Return (x, y) of the center of cell containing provided text 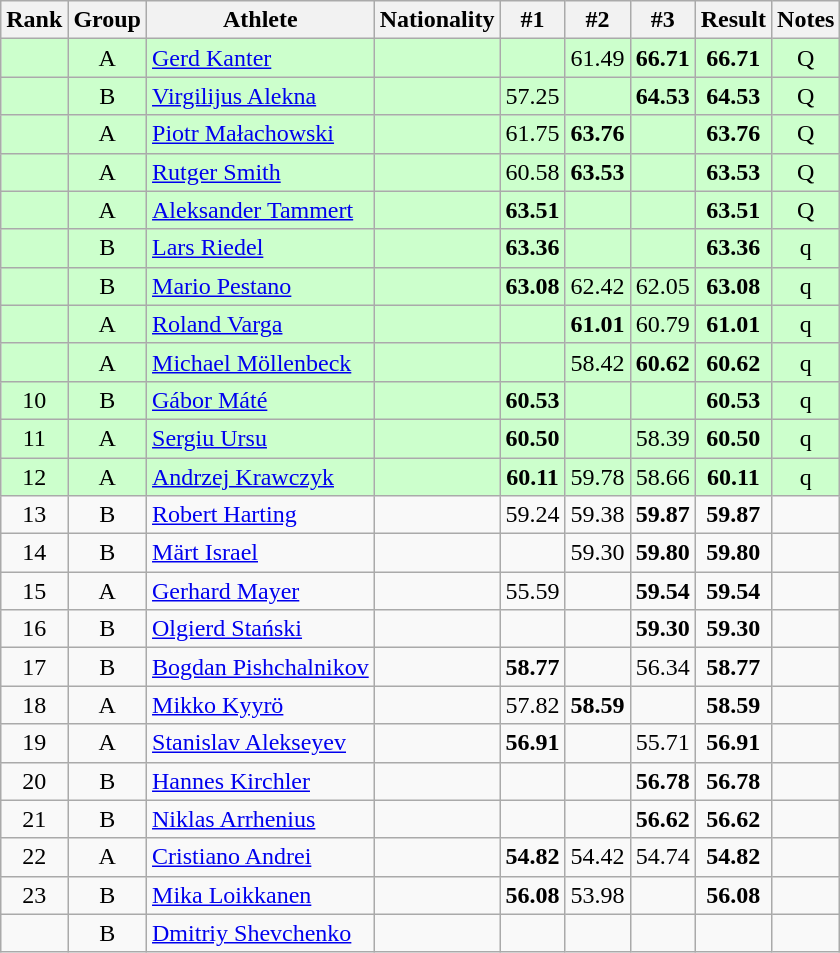
10 (34, 400)
Result (733, 20)
Group (108, 20)
Bogdan Pishchalnikov (261, 667)
Gerd Kanter (261, 58)
Märt Israel (261, 553)
Notes (806, 20)
18 (34, 705)
54.42 (598, 857)
14 (34, 553)
15 (34, 591)
#1 (532, 20)
59.78 (598, 477)
Michael Möllenbeck (261, 362)
19 (34, 743)
#3 (662, 20)
20 (34, 781)
55.59 (532, 591)
Dmitriy Shevchenko (261, 933)
57.82 (532, 705)
Sergiu Ursu (261, 438)
Gábor Máté (261, 400)
Niklas Arrhenius (261, 819)
12 (34, 477)
Mika Loikkanen (261, 895)
59.38 (598, 515)
Cristiano Andrei (261, 857)
54.74 (662, 857)
21 (34, 819)
Aleksander Tammert (261, 210)
60.79 (662, 324)
61.49 (598, 58)
58.42 (598, 362)
Rutger Smith (261, 172)
Athlete (261, 20)
61.75 (532, 134)
Lars Riedel (261, 248)
Gerhard Mayer (261, 591)
62.05 (662, 286)
Robert Harting (261, 515)
Stanislav Alekseyev (261, 743)
58.66 (662, 477)
55.71 (662, 743)
17 (34, 667)
#2 (598, 20)
58.39 (662, 438)
Nationality (437, 20)
60.58 (532, 172)
Andrzej Krawczyk (261, 477)
62.42 (598, 286)
Piotr Małachowski (261, 134)
53.98 (598, 895)
16 (34, 629)
56.34 (662, 667)
57.25 (532, 96)
23 (34, 895)
13 (34, 515)
59.24 (532, 515)
Hannes Kirchler (261, 781)
Mikko Kyyrö (261, 705)
Rank (34, 20)
Mario Pestano (261, 286)
11 (34, 438)
Virgilijus Alekna (261, 96)
22 (34, 857)
Roland Varga (261, 324)
Olgierd Stański (261, 629)
